Identify which cell holds the provided text, then report its (x, y) central coordinate. 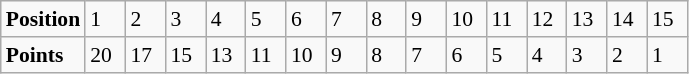
12 (547, 19)
14 (627, 19)
17 (145, 55)
Points (43, 55)
20 (105, 55)
Position (43, 19)
